Locate the cell with the specified text and output its [x, y] center coordinate. 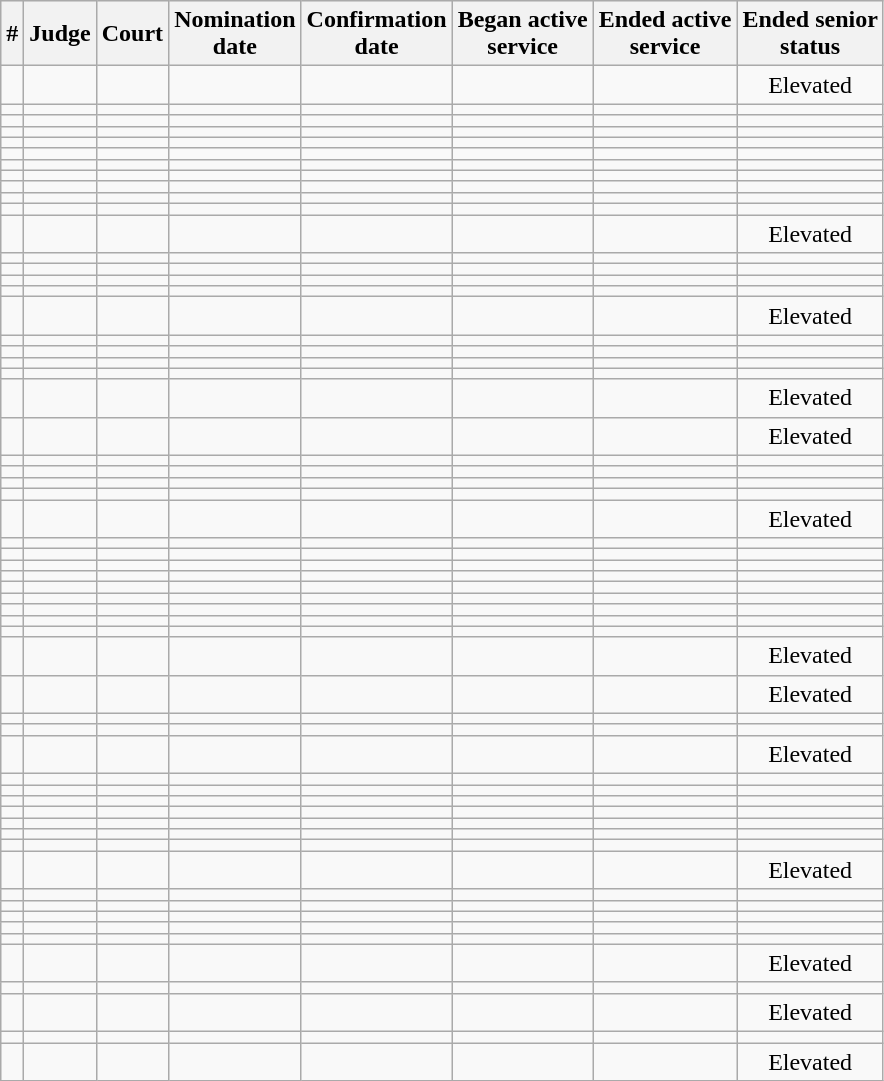
# [12, 34]
Ended seniorstatus [810, 34]
Judge [60, 34]
Court [132, 34]
Confirmationdate [376, 34]
Ended activeservice [665, 34]
Nominationdate [235, 34]
Began activeservice [522, 34]
